Scan for the cell matching the given text and deliver its (x, y) coordinate at center. 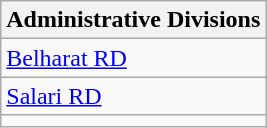
Salari RD (134, 96)
Belharat RD (134, 58)
Administrative Divisions (134, 20)
